Provide the (X, Y) coordinate of the cell's center where the given text is located.  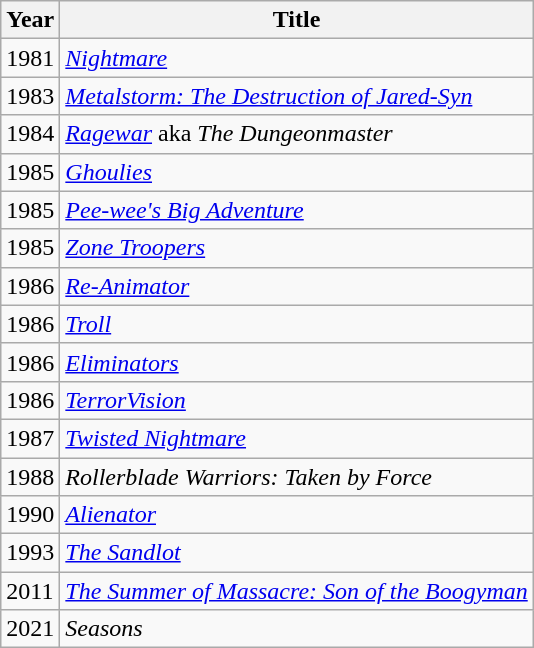
The Summer of Massacre: Son of the Boogyman (296, 591)
Rollerblade Warriors: Taken by Force (296, 477)
Alienator (296, 515)
1988 (30, 477)
1987 (30, 438)
Eliminators (296, 362)
Title (296, 20)
Metalstorm: The Destruction of Jared-Syn (296, 96)
Zone Troopers (296, 248)
2021 (30, 629)
1993 (30, 553)
Twisted Nightmare (296, 438)
Seasons (296, 629)
Re-Animator (296, 286)
The Sandlot (296, 553)
1981 (30, 58)
TerrorVision (296, 400)
2011 (30, 591)
1990 (30, 515)
1984 (30, 134)
Ragewar aka The Dungeonmaster (296, 134)
1983 (30, 96)
Year (30, 20)
Ghoulies (296, 172)
Nightmare (296, 58)
Pee-wee's Big Adventure (296, 210)
Troll (296, 324)
